Pinpoint the cell where the given text exists, returning its (x, y) midpoint coordinate. 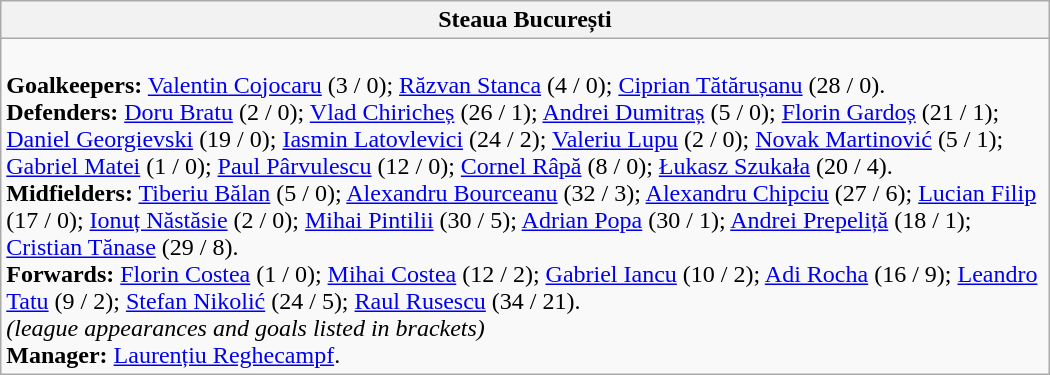
Steaua București (525, 20)
